Output the [X, Y] coordinate of the center of the cell containing the given text.  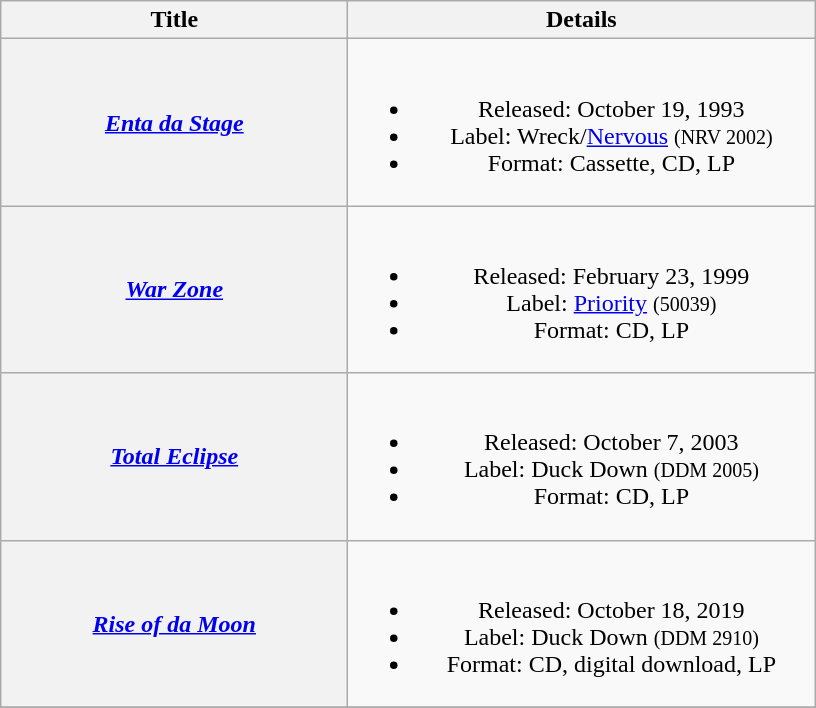
Rise of da Moon [174, 624]
Released: October 19, 1993Label: Wreck/Nervous (NRV 2002)Format: Cassette, CD, LP [582, 122]
Title [174, 20]
Total Eclipse [174, 456]
Details [582, 20]
Released: October 18, 2019Label: Duck Down (DDM 2910)Format: CD, digital download, LP [582, 624]
War Zone [174, 290]
Enta da Stage [174, 122]
Released: October 7, 2003Label: Duck Down (DDM 2005)Format: CD, LP [582, 456]
Released: February 23, 1999Label: Priority (50039)Format: CD, LP [582, 290]
